Capture the cell that displays the provided text and extract its [X, Y] central coordinate. 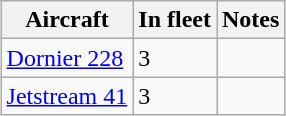
Notes [250, 20]
Aircraft [67, 20]
In fleet [175, 20]
Dornier 228 [67, 58]
Jetstream 41 [67, 96]
